Capture the cell that displays the provided text and extract its (x, y) central coordinate. 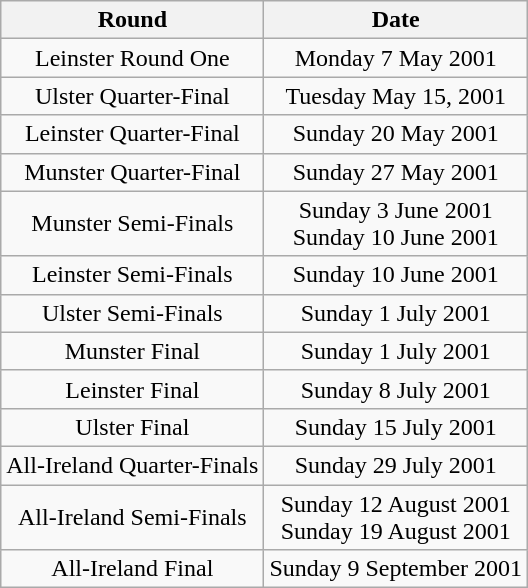
Leinster Round One (132, 58)
Date (396, 20)
Sunday 15 July 2001 (396, 427)
Tuesday May 15, 2001 (396, 96)
Sunday 12 August 2001Sunday 19 August 2001 (396, 516)
All-Ireland Quarter-Finals (132, 465)
Sunday 20 May 2001 (396, 134)
All-Ireland Final (132, 569)
Leinster Final (132, 389)
Ulster Semi-Finals (132, 313)
Sunday 29 July 2001 (396, 465)
Munster Final (132, 351)
Leinster Quarter-Final (132, 134)
Round (132, 20)
Leinster Semi-Finals (132, 275)
Ulster Quarter-Final (132, 96)
Sunday 27 May 2001 (396, 172)
Munster Semi-Finals (132, 224)
Munster Quarter-Final (132, 172)
Sunday 10 June 2001 (396, 275)
Sunday 9 September 2001 (396, 569)
Sunday 3 June 2001Sunday 10 June 2001 (396, 224)
Ulster Final (132, 427)
Sunday 8 July 2001 (396, 389)
Monday 7 May 2001 (396, 58)
All-Ireland Semi-Finals (132, 516)
